Determine the (X, Y) coordinate at the center of the cell enclosing the given text.  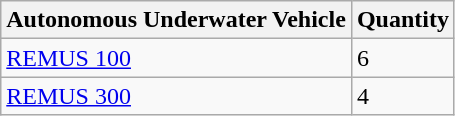
6 (402, 58)
4 (402, 96)
Autonomous Underwater Vehicle (176, 20)
REMUS 300 (176, 96)
REMUS 100 (176, 58)
Quantity (402, 20)
